Output the [X, Y] coordinate of the center of the cell containing the given text.  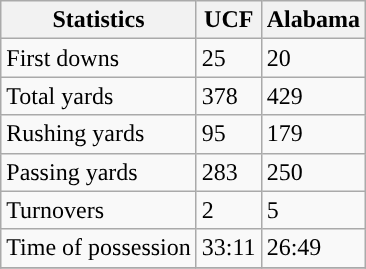
378 [228, 96]
20 [313, 58]
Time of possession [99, 248]
2 [228, 210]
429 [313, 96]
Turnovers [99, 210]
UCF [228, 20]
Total yards [99, 96]
179 [313, 134]
Statistics [99, 20]
95 [228, 134]
250 [313, 172]
5 [313, 210]
25 [228, 58]
283 [228, 172]
First downs [99, 58]
Rushing yards [99, 134]
Alabama [313, 20]
33:11 [228, 248]
26:49 [313, 248]
Passing yards [99, 172]
